Scan for the cell matching the given text and deliver its [x, y] coordinate at center. 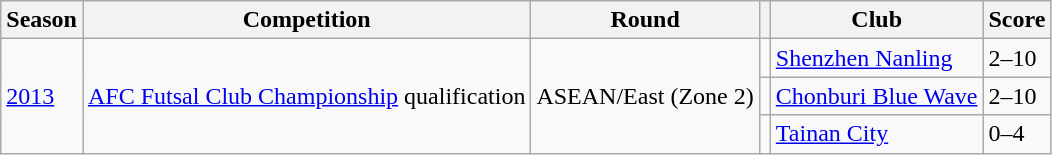
Season [42, 20]
Chonburi Blue Wave [876, 96]
Competition [306, 20]
Score [1017, 20]
ASEAN/East (Zone 2) [645, 96]
Tainan City [876, 134]
Club [876, 20]
AFC Futsal Club Championship qualification [306, 96]
Round [645, 20]
0–4 [1017, 134]
2013 [42, 96]
Shenzhen Nanling [876, 58]
